Pinpoint the cell where the given text exists, returning its (X, Y) midpoint coordinate. 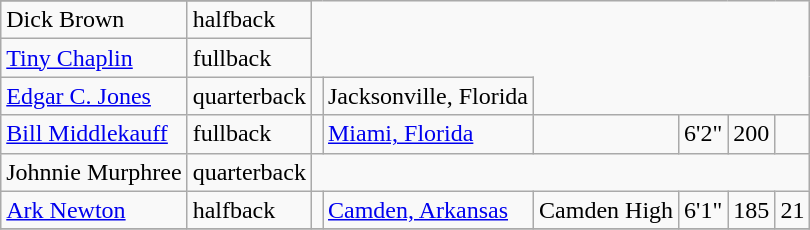
Jacksonville, Florida (428, 96)
Edgar C. Jones (94, 96)
185 (752, 210)
Ark Newton (94, 210)
6'2" (704, 134)
Miami, Florida (428, 134)
Camden, Arkansas (428, 210)
6'1" (704, 210)
Johnnie Murphree (94, 172)
Bill Middlekauff (94, 134)
Tiny Chaplin (94, 58)
Dick Brown (94, 20)
200 (752, 134)
21 (792, 210)
Camden High (606, 210)
